Output the (x, y) coordinate of the center of the cell containing the given text.  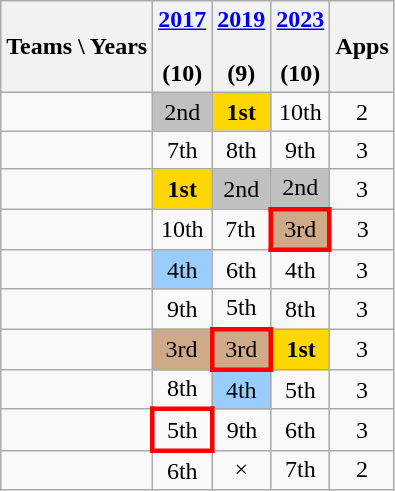
2023 (10) (300, 47)
× (242, 470)
2019 (9) (242, 47)
Apps (362, 47)
2017 (10) (182, 47)
Teams \ Years (77, 47)
